Find where the given text appears and provide that cell's center as (x, y) coordinate. 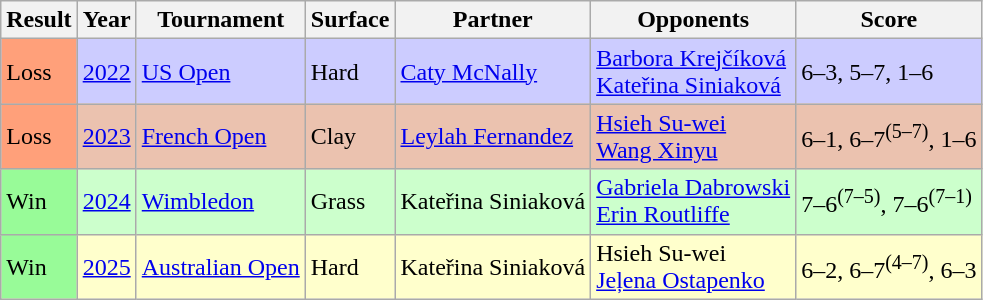
French Open (220, 136)
Score (889, 20)
Hsieh Su-wei Jeļena Ostapenko (694, 266)
Gabriela Dabrowski Erin Routliffe (694, 202)
Barbora Krejčíková Kateřina Siniaková (694, 72)
7–6(7–5), 7–6(7–1) (889, 202)
US Open (220, 72)
2022 (106, 72)
Grass (350, 202)
Tournament (220, 20)
Partner (493, 20)
Year (106, 20)
Australian Open (220, 266)
Surface (350, 20)
Leylah Fernandez (493, 136)
2024 (106, 202)
Result (39, 20)
Hsieh Su-wei Wang Xinyu (694, 136)
6–1, 6–7(5–7), 1–6 (889, 136)
6–3, 5–7, 1–6 (889, 72)
Wimbledon (220, 202)
Caty McNally (493, 72)
Opponents (694, 20)
6–2, 6–7(4–7), 6–3 (889, 266)
2023 (106, 136)
Clay (350, 136)
2025 (106, 266)
